Provide the [x, y] coordinate of the cell's center where the given text is located.  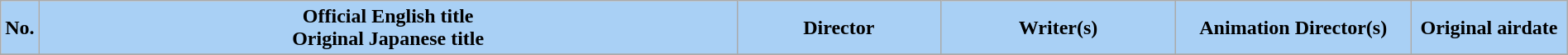
No. [20, 28]
Writer(s) [1058, 28]
Director [839, 28]
Original airdate [1489, 28]
Animation Director(s) [1293, 28]
Official English title Original Japanese title [388, 28]
